Determine the [x, y] coordinate at the center of the cell enclosing the given text.  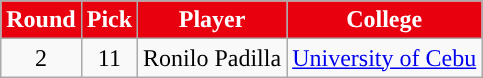
Round [41, 20]
Ronilo Padilla [212, 58]
11 [109, 58]
Pick [109, 20]
College [384, 20]
University of Cebu [384, 58]
2 [41, 58]
Player [212, 20]
